Search for the cell housing the specified text and yield its (X, Y) center coordinate. 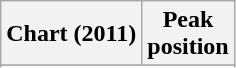
Chart (2011) (72, 34)
Peakposition (188, 34)
